Extract the (x, y) coordinate from the center of the cell holding the provided text.  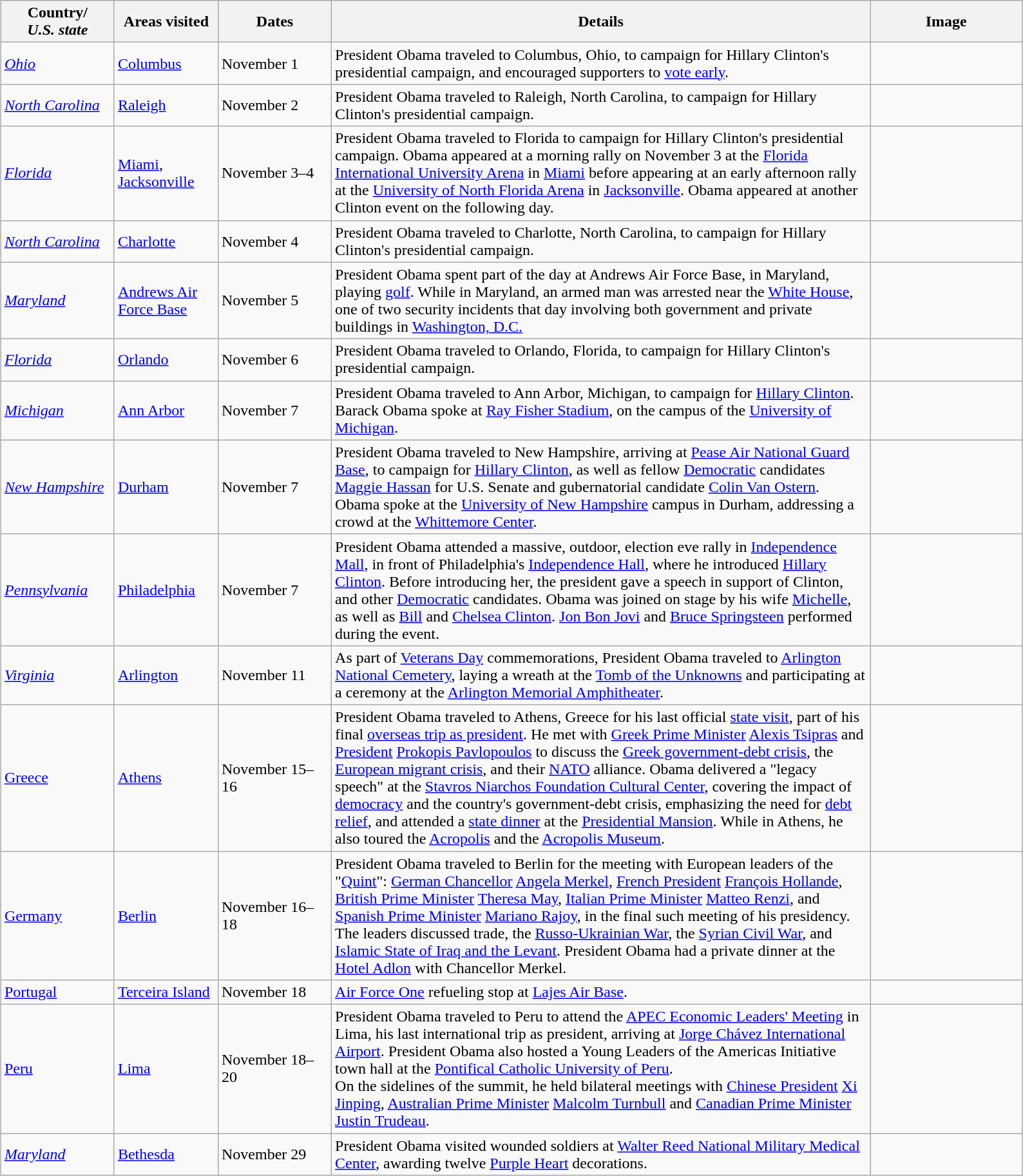
Bethesda (166, 1154)
Durham (166, 487)
President Obama visited wounded soldiers at Walter Reed National Military Medical Center, awarding twelve Purple Heart decorations. (601, 1154)
Pennsylvania (57, 590)
November 29 (274, 1154)
November 3–4 (274, 173)
Miami,Jacksonville (166, 173)
Portugal (57, 992)
November 18 (274, 992)
Raleigh (166, 106)
Philadelphia (166, 590)
November 5 (274, 300)
Berlin (166, 916)
November 6 (274, 359)
Greece (57, 778)
November 11 (274, 675)
President Obama traveled to Raleigh, North Carolina, to campaign for Hillary Clinton's presidential campaign. (601, 106)
November 1 (274, 63)
Ann Arbor (166, 410)
Image (946, 22)
November 18–20 (274, 1069)
Country/U.S. state (57, 22)
Michigan (57, 410)
Orlando (166, 359)
Ohio (57, 63)
Dates (274, 22)
Peru (57, 1069)
President Obama traveled to Charlotte, North Carolina, to campaign for Hillary Clinton's presidential campaign. (601, 241)
November 2 (274, 106)
Areas visited (166, 22)
Air Force One refueling stop at Lajes Air Base. (601, 992)
November 16–18 (274, 916)
Arlington (166, 675)
Columbus (166, 63)
Virginia (57, 675)
Terceira Island (166, 992)
Charlotte (166, 241)
Details (601, 22)
November 4 (274, 241)
President Obama traveled to Columbus, Ohio, to campaign for Hillary Clinton's presidential campaign, and encouraged supporters to vote early. (601, 63)
November 15–16 (274, 778)
President Obama traveled to Orlando, Florida, to campaign for Hillary Clinton's presidential campaign. (601, 359)
Andrews Air Force Base (166, 300)
New Hampshire (57, 487)
Lima (166, 1069)
Athens (166, 778)
Germany (57, 916)
